From the cell containing the given text, extract its center point as (x, y) coordinate. 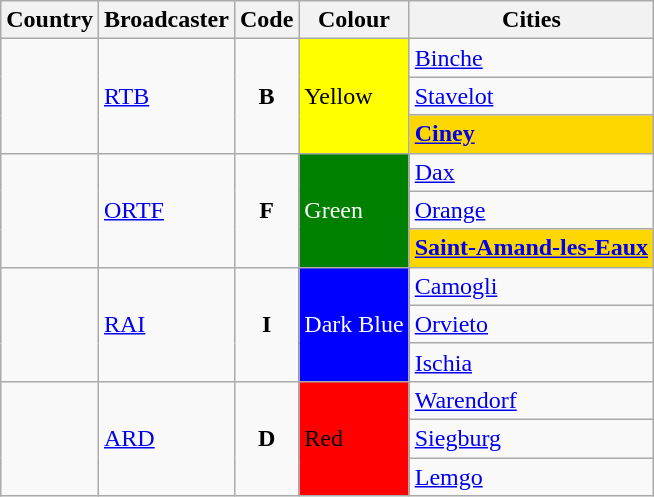
Red (354, 438)
I (266, 324)
Broadcaster (166, 20)
Ciney (531, 134)
Orange (531, 210)
D (266, 438)
RAI (166, 324)
ORTF (166, 210)
Orvieto (531, 324)
Dark Blue (354, 324)
ARD (166, 438)
Code (266, 20)
Green (354, 210)
Yellow (354, 96)
B (266, 96)
RTB (166, 96)
Cities (531, 20)
Dax (531, 172)
Binche (531, 58)
F (266, 210)
Colour (354, 20)
Siegburg (531, 438)
Stavelot (531, 96)
Country (50, 20)
Warendorf (531, 400)
Saint-Amand-les-Eaux (531, 248)
Camogli (531, 286)
Lemgo (531, 477)
Ischia (531, 362)
